Identify which cell holds the provided text, then report its [X, Y] central coordinate. 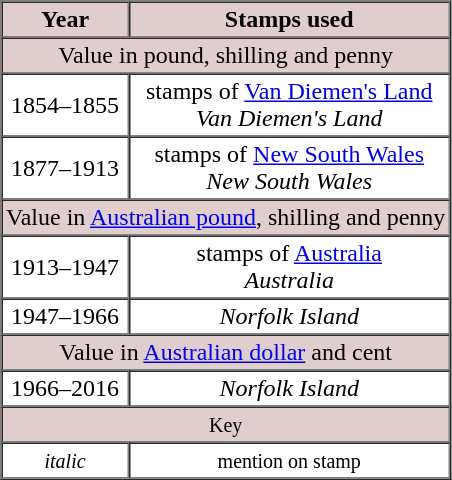
mention on stamp [290, 460]
Value in Australian dollar and cent [226, 352]
Year [66, 20]
Stamps used [290, 20]
1877–1913 [66, 168]
stamps of Van Diemen's LandVan Diemen's Land [290, 106]
1854–1855 [66, 106]
1966–2016 [66, 388]
Key [226, 424]
stamps of New South WalesNew South Wales [290, 168]
1947–1966 [66, 316]
1913–1947 [66, 268]
Value in Australian pound, shilling and penny [226, 218]
italic [66, 460]
Value in pound, shilling and penny [226, 56]
stamps of AustraliaAustralia [290, 268]
